Output the [X, Y] coordinate of the center of the cell containing the given text.  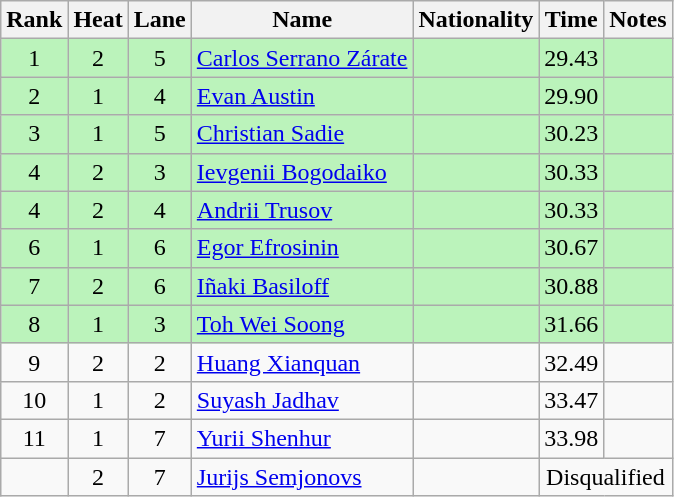
Carlos Serrano Zárate [302, 58]
Rank [34, 20]
31.66 [572, 324]
29.43 [572, 58]
Iñaki Basiloff [302, 286]
10 [34, 400]
Jurijs Semjonovs [302, 477]
29.90 [572, 96]
Lane [160, 20]
Disqualified [606, 477]
Ievgenii Bogodaiko [302, 172]
32.49 [572, 362]
Nationality [476, 20]
11 [34, 438]
Evan Austin [302, 96]
Name [302, 20]
Yurii Shenhur [302, 438]
Heat [98, 20]
Toh Wei Soong [302, 324]
8 [34, 324]
30.67 [572, 248]
Egor Efrosinin [302, 248]
Christian Sadie [302, 134]
Notes [638, 20]
30.23 [572, 134]
Suyash Jadhav [302, 400]
Time [572, 20]
30.88 [572, 286]
9 [34, 362]
33.47 [572, 400]
Huang Xianquan [302, 362]
33.98 [572, 438]
Andrii Trusov [302, 210]
